Scan for the cell matching the given text and deliver its (X, Y) coordinate at center. 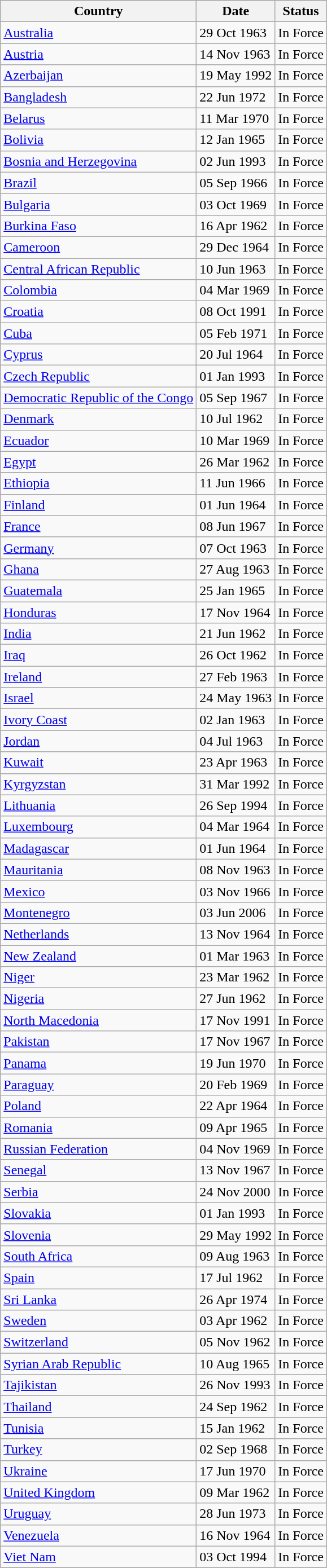
25 Jan 1965 (236, 591)
29 Oct 1963 (236, 33)
Brazil (98, 183)
09 Apr 1965 (236, 1127)
Ireland (98, 677)
05 Sep 1966 (236, 183)
Montenegro (98, 913)
Mexico (98, 891)
Croatia (98, 312)
03 Jun 2006 (236, 913)
08 Nov 1963 (236, 870)
Ukraine (98, 1471)
Sweden (98, 1321)
24 May 1963 (236, 698)
Pakistan (98, 1042)
Kuwait (98, 763)
Ivory Coast (98, 720)
14 Nov 1963 (236, 54)
03 Nov 1966 (236, 891)
03 Oct 1994 (236, 1557)
Ethiopia (98, 483)
Czech Republic (98, 376)
05 Sep 1967 (236, 398)
Guatemala (98, 591)
29 Dec 1964 (236, 247)
26 Apr 1974 (236, 1299)
21 Jun 1962 (236, 634)
Madagascar (98, 848)
Honduras (98, 612)
Mauritania (98, 870)
Nigeria (98, 999)
Denmark (98, 419)
Panama (98, 1063)
03 Oct 1969 (236, 204)
05 Nov 1962 (236, 1342)
Colombia (98, 290)
12 Jan 1965 (236, 140)
02 Jan 1963 (236, 720)
Poland (98, 1106)
04 Mar 1964 (236, 827)
27 Aug 1963 (236, 569)
13 Nov 1967 (236, 1170)
Ghana (98, 569)
29 May 1992 (236, 1235)
10 Mar 1969 (236, 441)
Netherlands (98, 934)
10 Aug 1965 (236, 1364)
Slovenia (98, 1235)
Cameroon (98, 247)
20 Jul 1964 (236, 355)
New Zealand (98, 956)
05 Feb 1971 (236, 333)
23 Apr 1963 (236, 763)
Country (98, 11)
Syrian Arab Republic (98, 1364)
04 Nov 1969 (236, 1149)
19 May 1992 (236, 76)
10 Jul 1962 (236, 419)
11 Mar 1970 (236, 118)
17 Nov 1967 (236, 1042)
Austria (98, 54)
Democratic Republic of the Congo (98, 398)
Uruguay (98, 1514)
Date (236, 11)
02 Jun 1993 (236, 161)
Tunisia (98, 1428)
Bulgaria (98, 204)
Finland (98, 505)
Burkina Faso (98, 226)
24 Sep 1962 (236, 1407)
08 Jun 1967 (236, 526)
04 Mar 1969 (236, 290)
Tajikistan (98, 1385)
Lithuania (98, 805)
17 Nov 1964 (236, 612)
Cyprus (98, 355)
Venezuela (98, 1535)
28 Jun 1973 (236, 1514)
Germany (98, 548)
09 Aug 1963 (236, 1256)
26 Sep 1994 (236, 805)
01 Mar 1963 (236, 956)
22 Jun 1972 (236, 97)
France (98, 526)
11 Jun 1966 (236, 483)
Senegal (98, 1170)
26 Nov 1993 (236, 1385)
10 Jun 1963 (236, 269)
Romania (98, 1127)
United Kingdom (98, 1492)
17 Jun 1970 (236, 1471)
Turkey (98, 1450)
02 Sep 1968 (236, 1450)
Cuba (98, 333)
Bosnia and Herzegovina (98, 161)
India (98, 634)
09 Mar 1962 (236, 1492)
23 Mar 1962 (236, 977)
Switzerland (98, 1342)
South Africa (98, 1256)
Kyrgyzstan (98, 784)
Ecuador (98, 441)
Thailand (98, 1407)
Azerbaijan (98, 76)
13 Nov 1964 (236, 934)
Bangladesh (98, 97)
31 Mar 1992 (236, 784)
Australia (98, 33)
07 Oct 1963 (236, 548)
26 Mar 1962 (236, 462)
Egypt (98, 462)
27 Jun 1962 (236, 999)
08 Oct 1991 (236, 312)
17 Nov 1991 (236, 1020)
17 Jul 1962 (236, 1278)
26 Oct 1962 (236, 655)
16 Nov 1964 (236, 1535)
04 Jul 1963 (236, 741)
Bolivia (98, 140)
Iraq (98, 655)
Central African Republic (98, 269)
24 Nov 2000 (236, 1192)
Serbia (98, 1192)
27 Feb 1963 (236, 677)
Russian Federation (98, 1149)
Luxembourg (98, 827)
22 Apr 1964 (236, 1106)
03 Apr 1962 (236, 1321)
Belarus (98, 118)
16 Apr 1962 (236, 226)
North Macedonia (98, 1020)
Slovakia (98, 1213)
Viet Nam (98, 1557)
Paraguay (98, 1085)
Niger (98, 977)
19 Jun 1970 (236, 1063)
Sri Lanka (98, 1299)
20 Feb 1969 (236, 1085)
Spain (98, 1278)
15 Jan 1962 (236, 1428)
Israel (98, 698)
Jordan (98, 741)
Status (301, 11)
